Capture the cell that displays the provided text and extract its (X, Y) central coordinate. 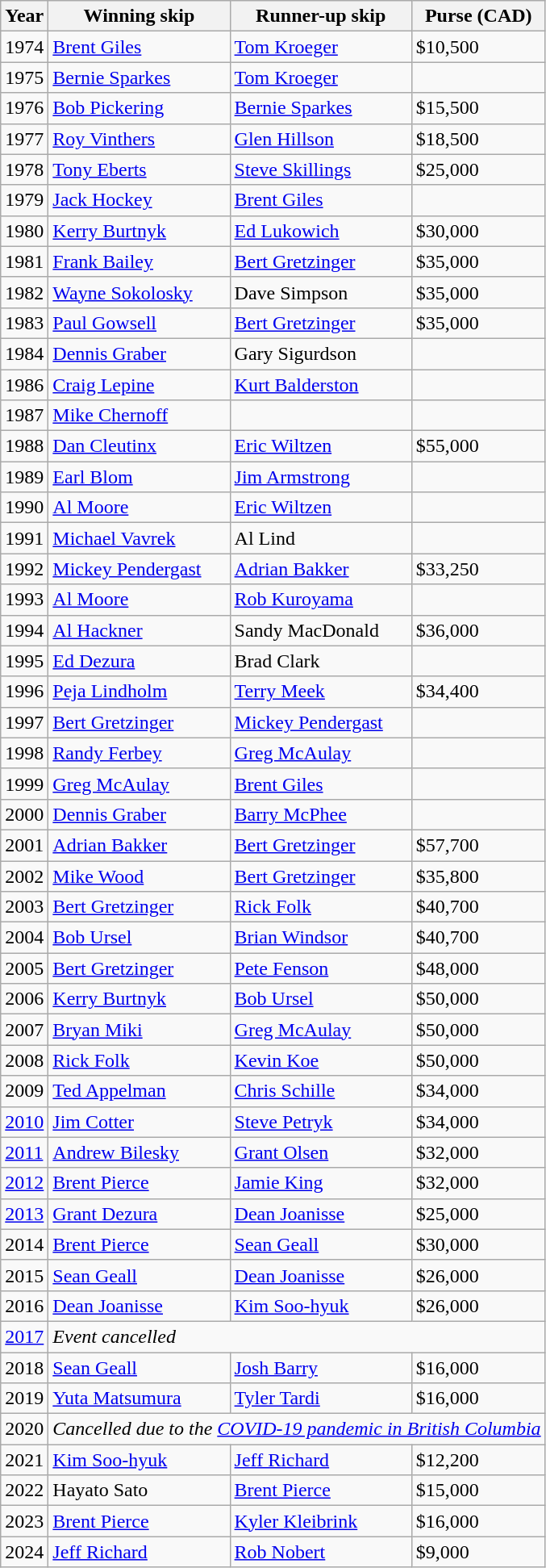
1990 (24, 508)
1995 (24, 661)
1984 (24, 353)
Randy Ferbey (139, 753)
Mike Wood (139, 876)
Frank Bailey (139, 261)
Jim Armstrong (321, 477)
1993 (24, 600)
Al Hackner (139, 630)
1989 (24, 477)
Event cancelled (297, 1336)
2000 (24, 814)
Al Lind (321, 538)
Michael Vavrek (139, 538)
Ed Lukowich (321, 231)
Jack Hockey (139, 200)
1982 (24, 292)
Brad Clark (321, 661)
2016 (24, 1306)
$10,500 (478, 47)
Tony Eberts (139, 169)
2007 (24, 1030)
Sandy MacDonald (321, 630)
$15,000 (478, 1491)
2022 (24, 1491)
Glen Hillson (321, 139)
1976 (24, 108)
1994 (24, 630)
2010 (24, 1122)
2019 (24, 1399)
Andrew Bilesky (139, 1152)
Dan Cleutinx (139, 446)
1997 (24, 722)
1975 (24, 77)
Kurt Balderston (321, 385)
2014 (24, 1244)
1992 (24, 569)
2015 (24, 1275)
2003 (24, 907)
Gary Sigurdson (321, 353)
1986 (24, 385)
2008 (24, 1060)
Paul Gowsell (139, 323)
2006 (24, 999)
$36,000 (478, 630)
Mike Chernoff (139, 416)
1983 (24, 323)
2002 (24, 876)
$34,400 (478, 692)
Wayne Sokolosky (139, 292)
Barry McPhee (321, 814)
Jamie King (321, 1183)
2024 (24, 1552)
Yuta Matsumura (139, 1399)
Ed Dezura (139, 661)
$33,250 (478, 569)
2012 (24, 1183)
Josh Barry (321, 1368)
$15,500 (478, 108)
2004 (24, 938)
$9,000 (478, 1552)
Kevin Koe (321, 1060)
1974 (24, 47)
2009 (24, 1091)
1999 (24, 784)
1979 (24, 200)
$18,500 (478, 139)
2011 (24, 1152)
Bob Pickering (139, 108)
1996 (24, 692)
Ted Appelman (139, 1091)
2023 (24, 1521)
2013 (24, 1214)
Winning skip (139, 16)
2005 (24, 968)
Grant Dezura (139, 1214)
Purse (CAD) (478, 16)
Grant Olsen (321, 1152)
1991 (24, 538)
Rob Nobert (321, 1552)
Year (24, 16)
2017 (24, 1336)
Bryan Miki (139, 1030)
$35,800 (478, 876)
1987 (24, 416)
Cancelled due to the COVID-19 pandemic in British Columbia (297, 1429)
Roy Vinthers (139, 139)
$48,000 (478, 968)
2020 (24, 1429)
1980 (24, 231)
Jim Cotter (139, 1122)
1981 (24, 261)
1988 (24, 446)
Terry Meek (321, 692)
1978 (24, 169)
Craig Lepine (139, 385)
Brian Windsor (321, 938)
$57,700 (478, 845)
1998 (24, 753)
1977 (24, 139)
Dave Simpson (321, 292)
Chris Schille (321, 1091)
Steve Skillings (321, 169)
Runner-up skip (321, 16)
Earl Blom (139, 477)
$55,000 (478, 446)
Tyler Tardi (321, 1399)
Pete Fenson (321, 968)
2021 (24, 1460)
Steve Petryk (321, 1122)
Rob Kuroyama (321, 600)
Peja Lindholm (139, 692)
2001 (24, 845)
Kyler Kleibrink (321, 1521)
$12,200 (478, 1460)
Hayato Sato (139, 1491)
2018 (24, 1368)
